From the cell containing the given text, extract its center point as (x, y) coordinate. 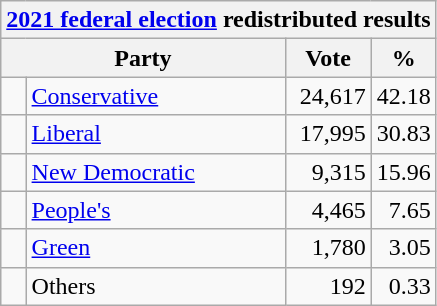
0.33 (404, 286)
9,315 (328, 172)
2021 federal election redistributed results (218, 20)
15.96 (404, 172)
Vote (328, 58)
42.18 (404, 96)
30.83 (404, 134)
% (404, 58)
Party (143, 58)
People's (156, 210)
Liberal (156, 134)
17,995 (328, 134)
New Democratic (156, 172)
3.05 (404, 248)
Others (156, 286)
4,465 (328, 210)
Green (156, 248)
Conservative (156, 96)
24,617 (328, 96)
7.65 (404, 210)
192 (328, 286)
1,780 (328, 248)
